Extract the [X, Y] coordinate from the center of the cell holding the provided text.  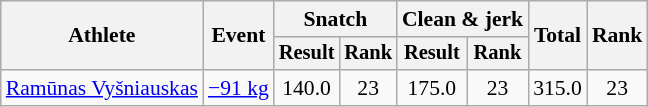
315.0 [558, 88]
Clean & jerk [462, 19]
Athlete [102, 36]
−91 kg [238, 88]
175.0 [432, 88]
Snatch [336, 19]
140.0 [307, 88]
Total [558, 36]
Event [238, 36]
Ramūnas Vyšniauskas [102, 88]
